Determine the (X, Y) coordinate at the center of the cell enclosing the given text.  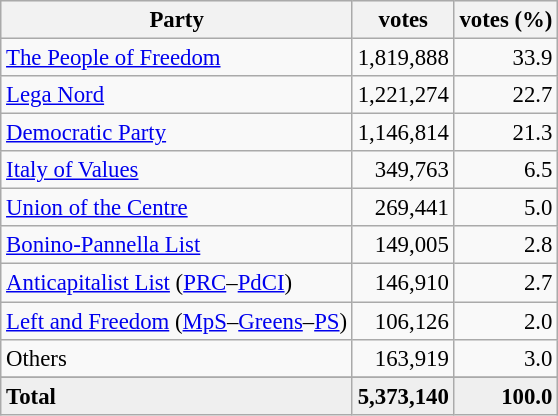
votes (403, 20)
Bonino-Pannella List (177, 245)
3.0 (506, 358)
The People of Freedom (177, 58)
Anticapitalist List (PRC–PdCI) (177, 283)
349,763 (403, 170)
Democratic Party (177, 133)
Italy of Values (177, 170)
2.0 (506, 321)
22.7 (506, 95)
Total (177, 396)
2.8 (506, 245)
votes (%) (506, 20)
146,910 (403, 283)
269,441 (403, 208)
2.7 (506, 283)
100.0 (506, 396)
Others (177, 358)
149,005 (403, 245)
Party (177, 20)
163,919 (403, 358)
21.3 (506, 133)
5.0 (506, 208)
33.9 (506, 58)
1,819,888 (403, 58)
Left and Freedom (MpS–Greens–PS) (177, 321)
1,221,274 (403, 95)
106,126 (403, 321)
6.5 (506, 170)
1,146,814 (403, 133)
5,373,140 (403, 396)
Lega Nord (177, 95)
Union of the Centre (177, 208)
